Scan for the cell matching the given text and deliver its [X, Y] coordinate at center. 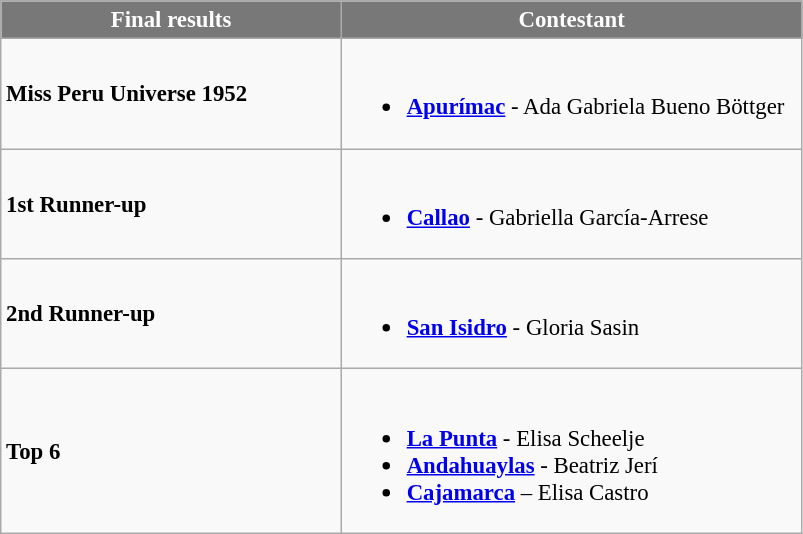
Apurímac - Ada Gabriela Bueno Böttger [572, 94]
2nd Runner-up [172, 314]
Contestant [572, 20]
Final results [172, 20]
San Isidro - Gloria Sasin [572, 314]
Callao - Gabriella García-Arrese [572, 204]
Top 6 [172, 451]
La Punta - Elisa Scheelje Andahuaylas - Beatriz Jerí Cajamarca – Elisa Castro [572, 451]
1st Runner-up [172, 204]
Miss Peru Universe 1952 [172, 94]
